Determine the (X, Y) coordinate at the center of the cell enclosing the given text.  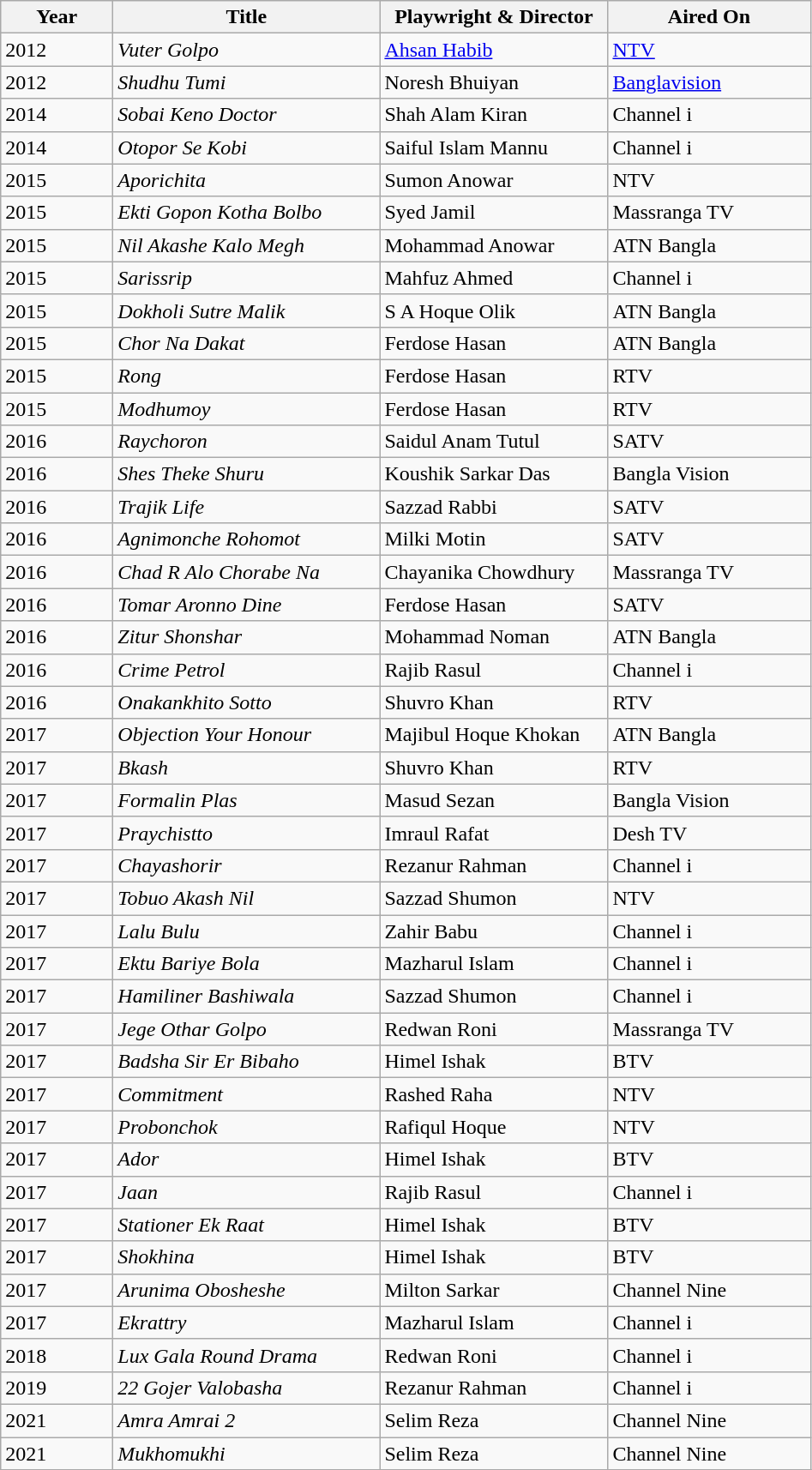
Banglavision (709, 82)
Playwright & Director (494, 17)
Modhumoy (247, 409)
Onakankhito Sotto (247, 702)
Masud Sezan (494, 800)
Otopor Se Kobi (247, 148)
Tobuo Akash Nil (247, 898)
Sarissrip (247, 278)
Probonchok (247, 1127)
Shes Theke Shuru (247, 474)
Ektu Bariye Bola (247, 964)
Chayanika Chowdhury (494, 572)
Koushik Sarkar Das (494, 474)
Mohammad Noman (494, 637)
Chad R Alo Chorabe Na (247, 572)
Formalin Plas (247, 800)
Ahsan Habib (494, 50)
Dokholi Sutre Malik (247, 310)
Title (247, 17)
Jege Othar Golpo (247, 1029)
Lalu Bulu (247, 931)
Majibul Hoque Khokan (494, 735)
Chor Na Dakat (247, 343)
Year (57, 17)
Raychoron (247, 442)
Stationer Ek Raat (247, 1225)
Noresh Bhuiyan (494, 82)
Imraul Rafat (494, 833)
Rashed Raha (494, 1094)
Saidul Anam Tutul (494, 442)
Shudhu Tumi (247, 82)
Mahfuz Ahmed (494, 278)
Ekrattry (247, 1322)
Vuter Golpo (247, 50)
Zahir Babu (494, 931)
Objection Your Honour (247, 735)
Bkash (247, 768)
Milton Sarkar (494, 1290)
Praychistto (247, 833)
Hamiliner Bashiwala (247, 997)
S A Hoque Olik (494, 310)
Lux Gala Round Drama (247, 1355)
Shah Alam Kiran (494, 115)
Shokhina (247, 1257)
Aired On (709, 17)
22 Gojer Valobasha (247, 1388)
Badsha Sir Er Bibaho (247, 1062)
Trajik Life (247, 507)
Rong (247, 376)
Tomar Aronno Dine (247, 605)
Sumon Anowar (494, 180)
Agnimonche Rohomot (247, 539)
Commitment (247, 1094)
Mohammad Anowar (494, 245)
2018 (57, 1355)
Aporichita (247, 180)
Saiful Islam Mannu (494, 148)
Ekti Gopon Kotha Bolbo (247, 213)
Jaan (247, 1192)
Nil Akashe Kalo Megh (247, 245)
Crime Petrol (247, 670)
Sobai Keno Doctor (247, 115)
Syed Jamil (494, 213)
Milki Motin (494, 539)
Arunima Obosheshe (247, 1290)
Sazzad Rabbi (494, 507)
Zitur Shonshar (247, 637)
Ador (247, 1160)
Rafiqul Hoque (494, 1127)
Mukhomukhi (247, 1454)
Chayashorir (247, 865)
Desh TV (709, 833)
2019 (57, 1388)
Amra Amrai 2 (247, 1420)
